Identify which cell holds the provided text, then report its [X, Y] central coordinate. 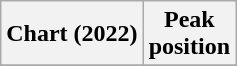
Peakposition [189, 34]
Chart (2022) [72, 34]
